Capture the cell that displays the provided text and extract its [x, y] central coordinate. 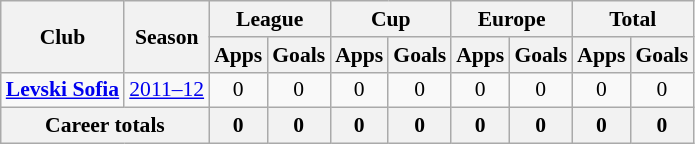
Season [166, 36]
Cup [390, 19]
Levski Sofia [62, 90]
Career totals [105, 126]
League [270, 19]
Europe [512, 19]
Club [62, 36]
Total [632, 19]
2011–12 [166, 90]
